Determine the (x, y) coordinate at the center of the cell enclosing the given text.  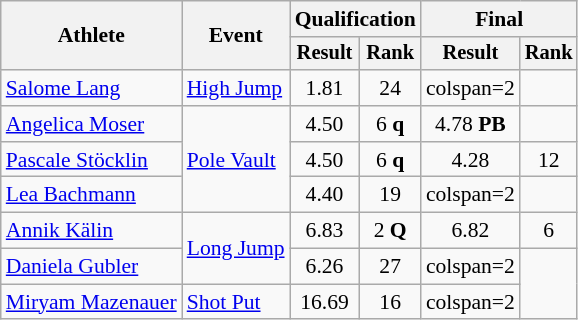
Event (236, 36)
4.78 PB (470, 124)
4.40 (325, 195)
16 (390, 302)
6 (549, 231)
19 (390, 195)
Miryam Mazenauer (92, 302)
16.69 (325, 302)
12 (549, 160)
Pascale Stöcklin (92, 160)
Long Jump (236, 248)
Shot Put (236, 302)
24 (390, 88)
2 Q (390, 231)
6.82 (470, 231)
Qualification (356, 19)
Pole Vault (236, 160)
6.83 (325, 231)
Lea Bachmann (92, 195)
Final (500, 19)
1.81 (325, 88)
27 (390, 267)
Athlete (92, 36)
4.28 (470, 160)
Salome Lang (92, 88)
High Jump (236, 88)
Angelica Moser (92, 124)
Annik Kälin (92, 231)
6.26 (325, 267)
Daniela Gubler (92, 267)
